Capture the cell that displays the provided text and extract its [X, Y] central coordinate. 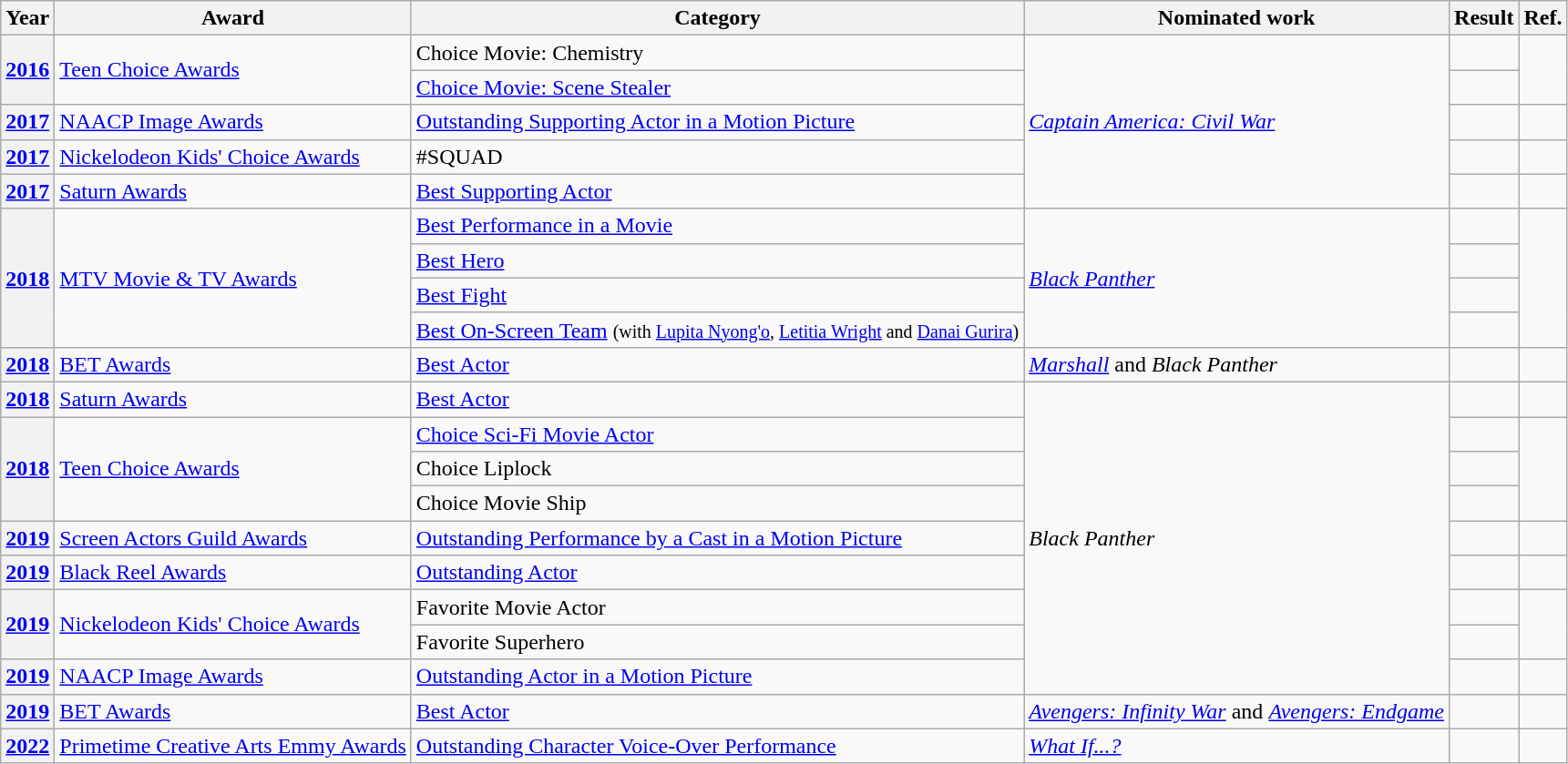
Outstanding Actor in a Motion Picture [717, 677]
Outstanding Supporting Actor in a Motion Picture [717, 122]
Outstanding Character Voice-Over Performance [717, 746]
Choice Sci-Fi Movie Actor [717, 434]
Favorite Superhero [717, 642]
2016 [27, 70]
2022 [27, 746]
What If...? [1237, 746]
Best Hero [717, 260]
Avengers: Infinity War and Avengers: Endgame [1237, 711]
Choice Movie: Scene Stealer [717, 87]
Award [233, 18]
Category [717, 18]
Best Performance in a Movie [717, 226]
Screen Actors Guild Awards [233, 538]
Outstanding Actor [717, 573]
Outstanding Performance by a Cast in a Motion Picture [717, 538]
Result [1484, 18]
Black Reel Awards [233, 573]
Choice Liplock [717, 469]
Primetime Creative Arts Emmy Awards [233, 746]
Best Supporting Actor [717, 191]
Nominated work [1237, 18]
Best On-Screen Team (with Lupita Nyong'o, Letitia Wright and Danai Gurira) [717, 330]
MTV Movie & TV Awards [233, 278]
Favorite Movie Actor [717, 607]
Best Fight [717, 295]
Choice Movie Ship [717, 504]
Choice Movie: Chemistry [717, 53]
Ref. [1543, 18]
Marshall and Black Panther [1237, 364]
#SQUAD [717, 157]
Year [27, 18]
Captain America: Civil War [1237, 122]
